From the cell containing the given text, extract its center point as [x, y] coordinate. 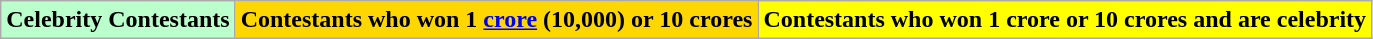
Contestants who won 1 crore (10,000) or 10 crores [496, 20]
Contestants who won 1 crore or 10 crores and are celebrity [1065, 20]
Celebrity Contestants [118, 20]
